From the cell containing the given text, extract its center point as (X, Y) coordinate. 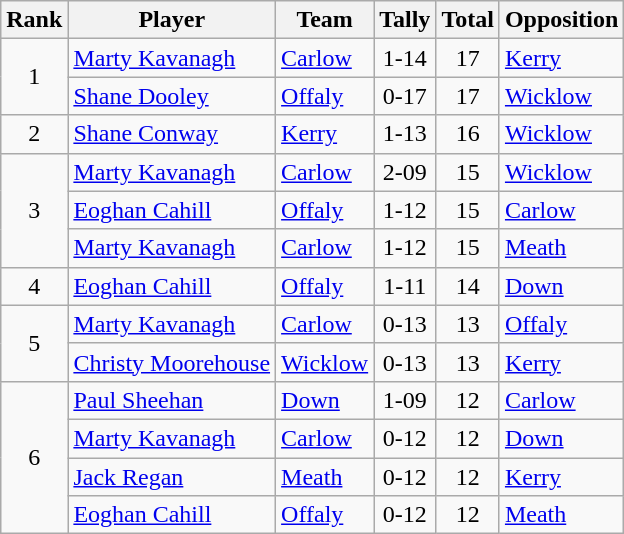
3 (34, 210)
1-14 (405, 58)
1-13 (405, 134)
Tally (405, 20)
1-11 (405, 286)
Shane Dooley (172, 96)
Christy Moorehouse (172, 362)
1-09 (405, 400)
Shane Conway (172, 134)
5 (34, 343)
Rank (34, 20)
4 (34, 286)
Opposition (561, 20)
Jack Regan (172, 477)
Paul Sheehan (172, 400)
2-09 (405, 172)
Total (468, 20)
Player (172, 20)
1 (34, 77)
0-17 (405, 96)
6 (34, 457)
14 (468, 286)
2 (34, 134)
Team (325, 20)
16 (468, 134)
